Determine the [X, Y] coordinate at the center of the cell enclosing the given text.  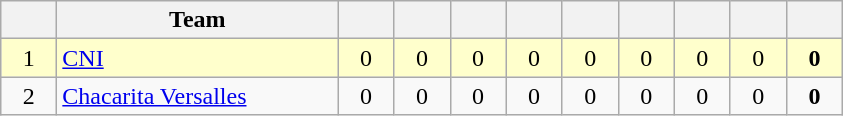
Chacarita Versalles [198, 96]
1 [29, 58]
CNI [198, 58]
2 [29, 96]
Team [198, 20]
